Identify which cell holds the provided text, then report its [X, Y] central coordinate. 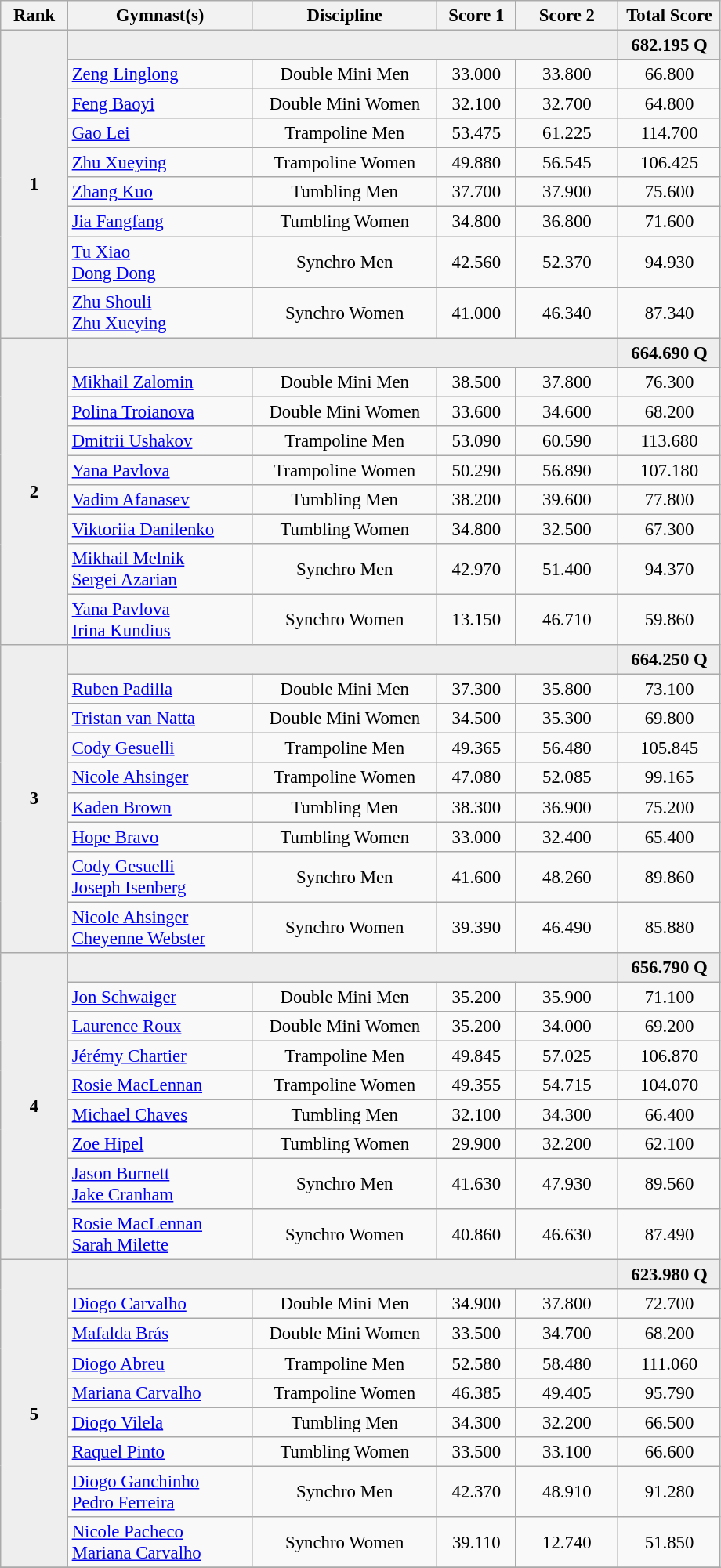
Score 1 [476, 16]
62.100 [669, 1144]
99.165 [669, 778]
39.390 [476, 928]
49.365 [476, 748]
Mikhail Melnik Sergei Azarian [160, 569]
69.800 [669, 719]
85.880 [669, 928]
32.400 [567, 837]
35.800 [567, 690]
41.630 [476, 1185]
36.900 [567, 807]
Dmitrii Ushakov [160, 441]
Polina Troianova [160, 411]
Jason Burnett Jake Cranham [160, 1185]
113.680 [669, 441]
Zoe Hipel [160, 1144]
53.475 [476, 133]
56.545 [567, 163]
32.700 [567, 104]
71.100 [669, 997]
41.000 [476, 312]
59.860 [669, 621]
Mafalda Brás [160, 1334]
67.300 [669, 529]
Mariana Carvalho [160, 1392]
Yana Pavlova [160, 470]
72.700 [669, 1305]
89.560 [669, 1185]
53.090 [476, 441]
64.800 [669, 104]
114.700 [669, 133]
Jon Schwaiger [160, 997]
41.600 [476, 876]
66.600 [669, 1451]
Viktoriia Danilenko [160, 529]
51.400 [567, 569]
Rank [34, 16]
106.870 [669, 1056]
Feng Baoyi [160, 104]
48.260 [567, 876]
46.385 [476, 1392]
Cody Gesuelli [160, 748]
1 [34, 184]
Cody Gesuelli Joseph Isenberg [160, 876]
60.590 [567, 441]
32.500 [567, 529]
38.500 [476, 382]
71.600 [669, 222]
34.900 [476, 1305]
656.790 Q [669, 968]
51.850 [669, 1542]
Diogo Vilela [160, 1422]
87.490 [669, 1235]
Zhang Kuo [160, 192]
42.370 [476, 1492]
52.580 [476, 1363]
Rosie MacLennan [160, 1085]
46.630 [567, 1235]
33.800 [567, 74]
94.930 [669, 262]
Rosie MacLennan Sarah Milette [160, 1235]
111.060 [669, 1363]
61.225 [567, 133]
Gao Lei [160, 133]
34.700 [567, 1334]
33.600 [476, 411]
37.300 [476, 690]
52.085 [567, 778]
47.080 [476, 778]
Tristan van Natta [160, 719]
29.900 [476, 1144]
73.100 [669, 690]
94.370 [669, 569]
Ruben Padilla [160, 690]
58.480 [567, 1363]
49.845 [476, 1056]
47.930 [567, 1185]
Zhu Xueying [160, 163]
Vadim Afanasev [160, 500]
Nicole Ahsinger [160, 778]
Raquel Pinto [160, 1451]
4 [34, 1106]
49.880 [476, 163]
Total Score [669, 16]
664.250 Q [669, 660]
46.710 [567, 621]
107.180 [669, 470]
65.400 [669, 837]
2 [34, 491]
Discipline [345, 16]
Gymnast(s) [160, 16]
34.500 [476, 719]
12.740 [567, 1542]
Tu Xiao Dong Dong [160, 262]
34.600 [567, 411]
Mikhail Zalomin [160, 382]
Score 2 [567, 16]
105.845 [669, 748]
75.200 [669, 807]
57.025 [567, 1056]
Zhu Shouli Zhu Xueying [160, 312]
38.300 [476, 807]
Michael Chaves [160, 1115]
69.200 [669, 1027]
Diogo Carvalho [160, 1305]
Laurence Roux [160, 1027]
106.425 [669, 163]
89.860 [669, 876]
50.290 [476, 470]
54.715 [567, 1085]
77.800 [669, 500]
Zeng Linglong [160, 74]
Yana Pavlova Irina Kundius [160, 621]
5 [34, 1414]
91.280 [669, 1492]
87.340 [669, 312]
Hope Bravo [160, 837]
Nicole Pacheco Mariana Carvalho [160, 1542]
56.480 [567, 748]
42.970 [476, 569]
56.890 [567, 470]
66.500 [669, 1422]
52.370 [567, 262]
38.200 [476, 500]
66.800 [669, 74]
Kaden Brown [160, 807]
35.900 [567, 997]
36.800 [567, 222]
664.690 Q [669, 353]
48.910 [567, 1492]
95.790 [669, 1392]
42.560 [476, 262]
3 [34, 798]
Diogo Ganchinho Pedro Ferreira [160, 1492]
66.400 [669, 1115]
34.000 [567, 1027]
Diogo Abreu [160, 1363]
39.600 [567, 500]
49.355 [476, 1085]
37.700 [476, 192]
Nicole Ahsinger Cheyenne Webster [160, 928]
104.070 [669, 1085]
623.980 Q [669, 1275]
13.150 [476, 621]
76.300 [669, 382]
46.340 [567, 312]
37.900 [567, 192]
40.860 [476, 1235]
46.490 [567, 928]
Jérémy Chartier [160, 1056]
49.405 [567, 1392]
35.300 [567, 719]
682.195 Q [669, 45]
Jia Fangfang [160, 222]
75.600 [669, 192]
39.110 [476, 1542]
33.100 [567, 1451]
